Detect which cell encompasses the target text, then output its [x, y] center coordinate. 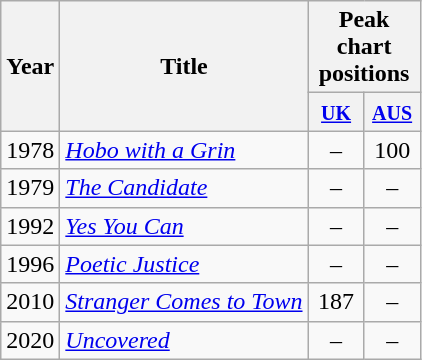
1996 [30, 264]
Hobo with a Grin [184, 150]
Stranger Comes to Town [184, 302]
100 [392, 150]
Poetic Justice [184, 264]
1979 [30, 188]
UK [336, 112]
Uncovered [184, 340]
Yes You Can [184, 226]
187 [336, 302]
2020 [30, 340]
The Candidate [184, 188]
1992 [30, 226]
AUS [392, 112]
2010 [30, 302]
Year [30, 66]
1978 [30, 150]
Title [184, 66]
Peak chart positions [364, 47]
